Detect which cell encompasses the target text, then output its (X, Y) center coordinate. 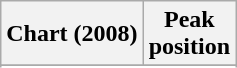
Peakposition (189, 34)
Chart (2008) (72, 34)
